Provide the [x, y] coordinate of the cell's center where the given text is located.  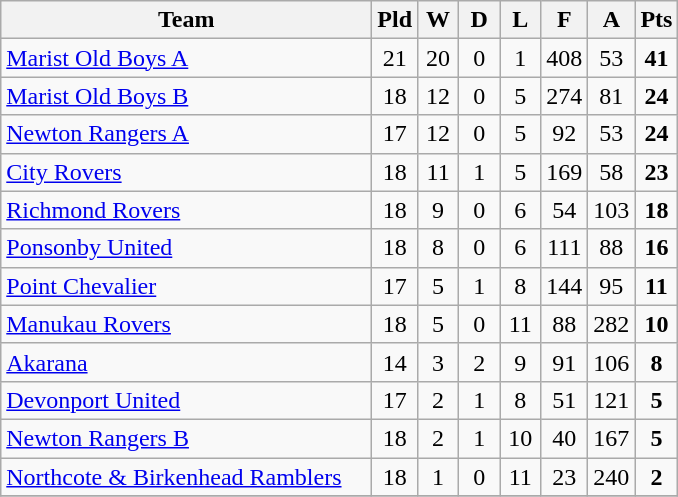
282 [612, 324]
95 [612, 286]
L [520, 20]
Manukau Rovers [186, 324]
103 [612, 210]
121 [612, 400]
Northcote & Birkenhead Ramblers [186, 477]
Pts [656, 20]
14 [395, 362]
274 [564, 96]
Newton Rangers A [186, 134]
F [564, 20]
51 [564, 400]
167 [612, 438]
3 [438, 362]
106 [612, 362]
91 [564, 362]
58 [612, 172]
Richmond Rovers [186, 210]
41 [656, 58]
54 [564, 210]
111 [564, 248]
92 [564, 134]
Devonport United [186, 400]
Team [186, 20]
16 [656, 248]
40 [564, 438]
City Rovers [186, 172]
Marist Old Boys B [186, 96]
Pld [395, 20]
20 [438, 58]
21 [395, 58]
Marist Old Boys A [186, 58]
D [480, 20]
408 [564, 58]
144 [564, 286]
Ponsonby United [186, 248]
Newton Rangers B [186, 438]
169 [564, 172]
Point Chevalier [186, 286]
W [438, 20]
Akarana [186, 362]
240 [612, 477]
A [612, 20]
81 [612, 96]
